Identify which cell holds the provided text, then report its [x, y] central coordinate. 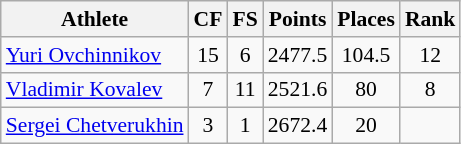
Rank [430, 19]
Sergei Chetverukhin [95, 126]
6 [244, 55]
104.5 [366, 55]
12 [430, 55]
80 [366, 90]
1 [244, 126]
Places [366, 19]
2477.5 [298, 55]
15 [208, 55]
Athlete [95, 19]
FS [244, 19]
20 [366, 126]
Vladimir Kovalev [95, 90]
2672.4 [298, 126]
7 [208, 90]
8 [430, 90]
2521.6 [298, 90]
3 [208, 126]
Yuri Ovchinnikov [95, 55]
11 [244, 90]
CF [208, 19]
Points [298, 19]
